Find where the given text appears and provide that cell's center as [X, Y] coordinate. 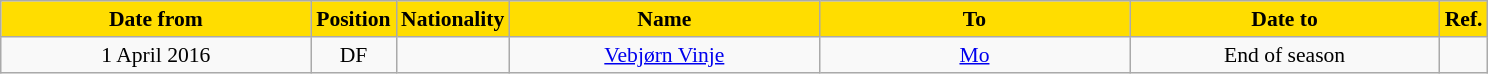
Mo [974, 55]
Date to [1285, 19]
Vebjørn Vinje [664, 55]
Position [354, 19]
To [974, 19]
End of season [1285, 55]
Ref. [1464, 19]
Nationality [452, 19]
DF [354, 55]
1 April 2016 [156, 55]
Name [664, 19]
Date from [156, 19]
